For the text-containing cell, return its midpoint in (X, Y) coordinate format. 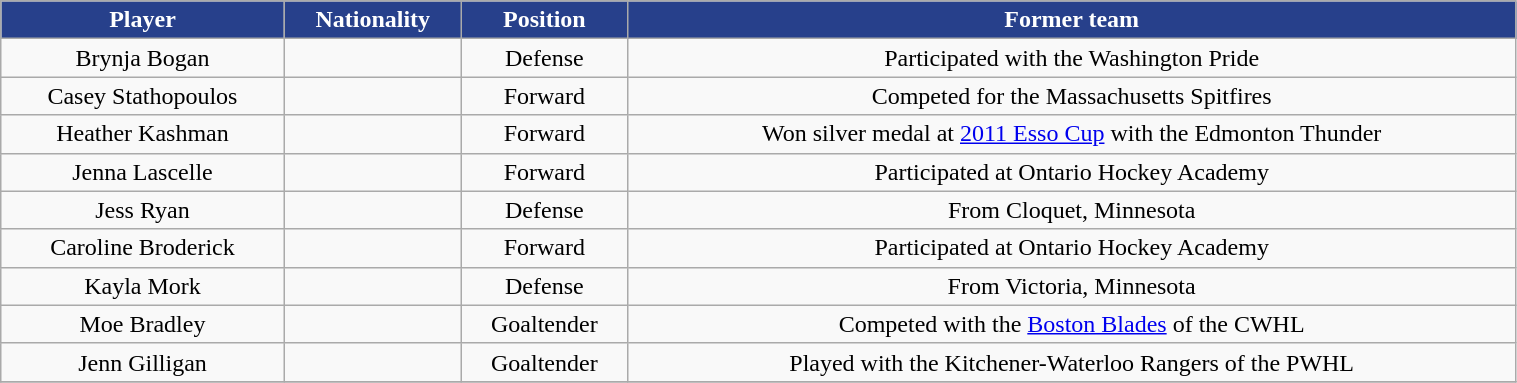
Casey Stathopoulos (142, 96)
Caroline Broderick (142, 248)
Kayla Mork (142, 286)
Participated with the Washington Pride (1072, 58)
Jess Ryan (142, 210)
Position (544, 20)
Heather Kashman (142, 134)
Competed with the Boston Blades of the CWHL (1072, 324)
From Cloquet, Minnesota (1072, 210)
Won silver medal at 2011 Esso Cup with the Edmonton Thunder (1072, 134)
Jenna Lascelle (142, 172)
Played with the Kitchener-Waterloo Rangers of the PWHL (1072, 362)
Former team (1072, 20)
From Victoria, Minnesota (1072, 286)
Player (142, 20)
Competed for the Massachusetts Spitfires (1072, 96)
Nationality (372, 20)
Moe Bradley (142, 324)
Jenn Gilligan (142, 362)
Brynja Bogan (142, 58)
